From the cell containing the given text, extract its center point as (X, Y) coordinate. 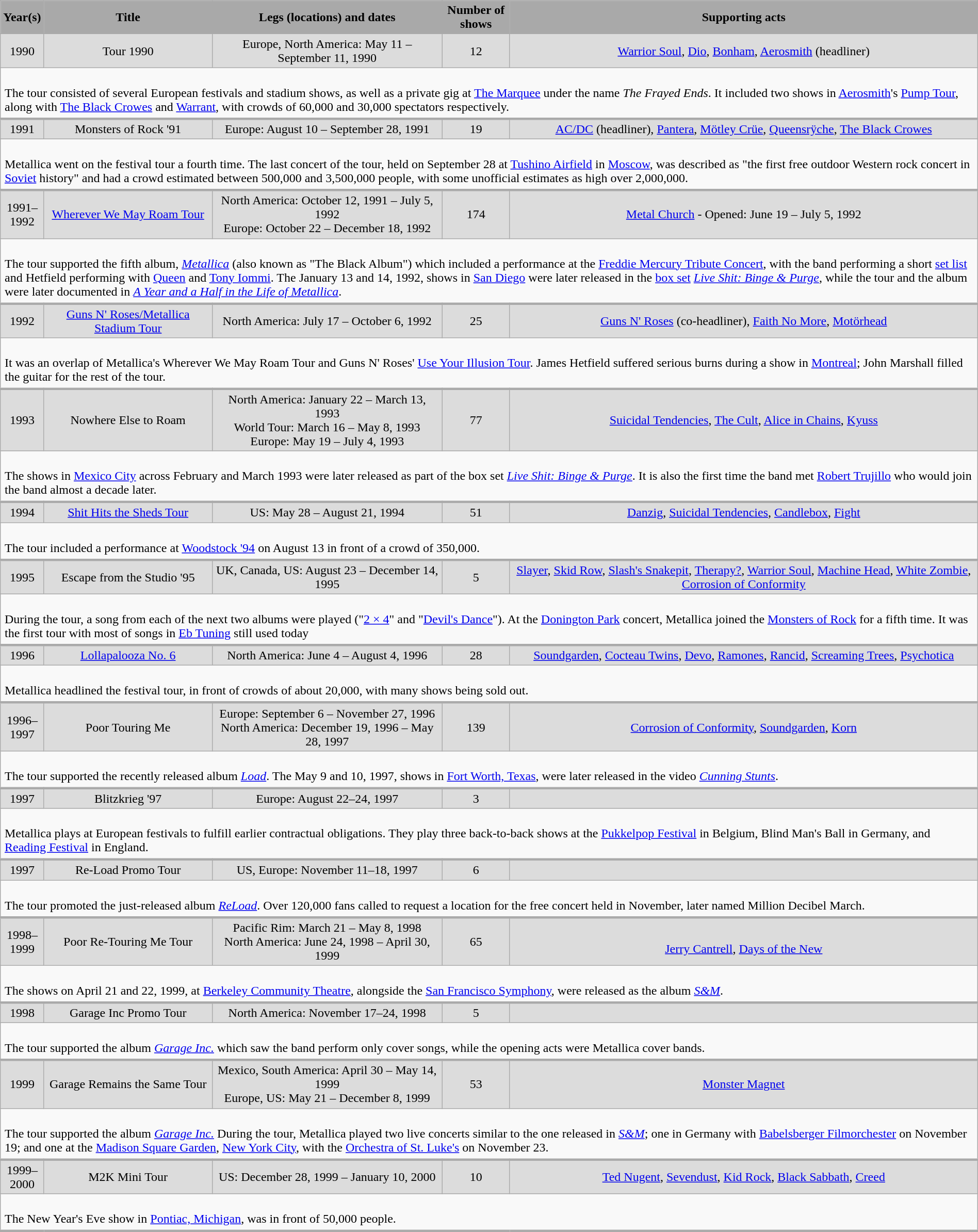
77 (476, 420)
19 (476, 129)
AC/DC (headliner), Pantera, Mötley Crüe, Queensrÿche, The Black Crowes (744, 129)
Jerry Cantrell, Days of the New (744, 942)
53 (476, 1084)
1998 (22, 1013)
1991 (22, 129)
Supporting acts (744, 18)
Year(s) (22, 18)
North America: June 4 – August 4, 1996 (327, 655)
Suicidal Tendencies, The Cult, Alice in Chains, Kyuss (744, 420)
Poor Re-Touring Me Tour (128, 942)
Re-Load Promo Tour (128, 870)
Europe: August 10 – September 28, 1991 (327, 129)
1992 (22, 321)
6 (476, 870)
12 (476, 51)
1998–1999 (22, 942)
Shit Hits the Sheds Tour (128, 512)
1991–1992 (22, 214)
M2K Mini Tour (128, 1176)
Nowhere Else to Roam (128, 420)
Metal Church - Opened: June 19 – July 5, 1992 (744, 214)
Guns N' Roses (co-headliner), Faith No More, Motörhead (744, 321)
Poor Touring Me (128, 727)
Corrosion of Conformity, Soundgarden, Korn (744, 727)
1999–2000 (22, 1176)
Garage Remains the Same Tour (128, 1084)
1993 (22, 420)
1990 (22, 51)
Number ofshows (476, 18)
Blitzkrieg '97 (128, 798)
10 (476, 1176)
Europe: August 22–24, 1997 (327, 798)
Warrior Soul, Dio, Bonham, Aerosmith (headliner) (744, 51)
Europe: September 6 – November 27, 1996 North America: December 19, 1996 – May 28, 1997 (327, 727)
1999 (22, 1084)
US, Europe: November 11–18, 1997 (327, 870)
Wherever We May Roam Tour (128, 214)
North America: November 17–24, 1998 (327, 1013)
Mexico, South America: April 30 – May 14, 1999 Europe, US: May 21 – December 8, 1999 (327, 1084)
Garage Inc Promo Tour (128, 1013)
The tour supported the album Garage Inc. which saw the band perform only cover songs, while the opening acts were Metallica cover bands. (489, 1042)
139 (476, 727)
Pacific Rim: March 21 – May 8, 1998 North America: June 24, 1998 – April 30, 1999 (327, 942)
North America: October 12, 1991 – July 5, 1992 Europe: October 22 – December 18, 1992 (327, 214)
UK, Canada, US: August 23 – December 14, 1995 (327, 577)
Escape from the Studio '95 (128, 577)
Lollapalooza No. 6 (128, 655)
Title (128, 18)
1994 (22, 512)
1995 (22, 577)
Guns N' Roses/Metallica Stadium Tour (128, 321)
Danzig, Suicidal Tendencies, Candlebox, Fight (744, 512)
Legs (locations) and dates (327, 18)
Monster Magnet (744, 1084)
174 (476, 214)
65 (476, 942)
North America: January 22 – March 13, 1993 World Tour: March 16 – May 8, 1993 Europe: May 19 – July 4, 1993 (327, 420)
Metallica headlined the festival tour, in front of crowds of about 20,000, with many shows being sold out. (489, 684)
28 (476, 655)
The New Year's Eve show in Pontiac, Michigan, was in front of 50,000 people. (489, 1212)
Slayer, Skid Row, Slash's Snakepit, Therapy?, Warrior Soul, Machine Head, White Zombie, Corrosion of Conformity (744, 577)
US: December 28, 1999 – January 10, 2000 (327, 1176)
Monsters of Rock '91 (128, 129)
Soundgarden, Cocteau Twins, Devo, Ramones, Rancid, Screaming Trees, Psychotica (744, 655)
Ted Nugent, Sevendust, Kid Rock, Black Sabbath, Creed (744, 1176)
25 (476, 321)
1996 (22, 655)
The tour included a performance at Woodstock '94 on August 13 in front of a crowd of 350,000. (489, 541)
The shows on April 21 and 22, 1999, at Berkeley Community Theatre, alongside the San Francisco Symphony, were released as the album S&M. (489, 984)
North America: July 17 – October 6, 1992 (327, 321)
US: May 28 – August 21, 1994 (327, 512)
Tour 1990 (128, 51)
51 (476, 512)
1996–1997 (22, 727)
Europe, North America: May 11 – September 11, 1990 (327, 51)
3 (476, 798)
